Return (x, y) of the center of cell containing provided text 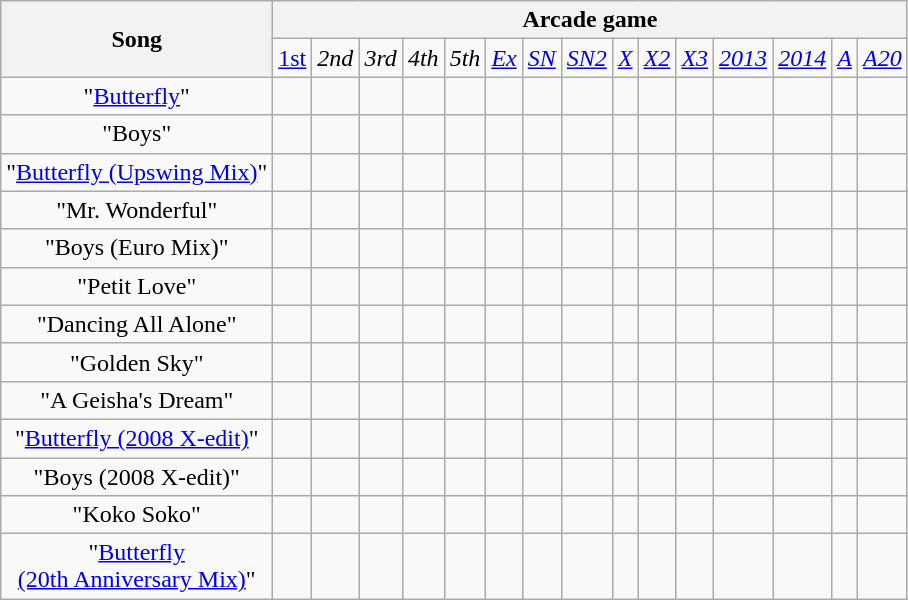
3rd (381, 58)
SN (542, 58)
"A Geisha's Dream" (137, 400)
Song (137, 39)
"Butterfly (Upswing Mix)" (137, 172)
Arcade game (590, 20)
1st (292, 58)
"Butterfly (2008 X-edit)" (137, 438)
"Koko Soko" (137, 515)
"Petit Love" (137, 286)
SN2 (586, 58)
"Butterfly" (137, 96)
A20 (882, 58)
X3 (695, 58)
"Boys (2008 X-edit)" (137, 477)
2013 (744, 58)
"Golden Sky" (137, 362)
2014 (802, 58)
X (625, 58)
2nd (336, 58)
"Butterfly(20th Anniversary Mix)" (137, 566)
Ex (504, 58)
"Dancing All Alone" (137, 324)
4th (423, 58)
X2 (657, 58)
"Boys (Euro Mix)" (137, 248)
"Boys" (137, 134)
"Mr. Wonderful" (137, 210)
A (845, 58)
5th (465, 58)
